Identify which cell holds the provided text, then report its [X, Y] central coordinate. 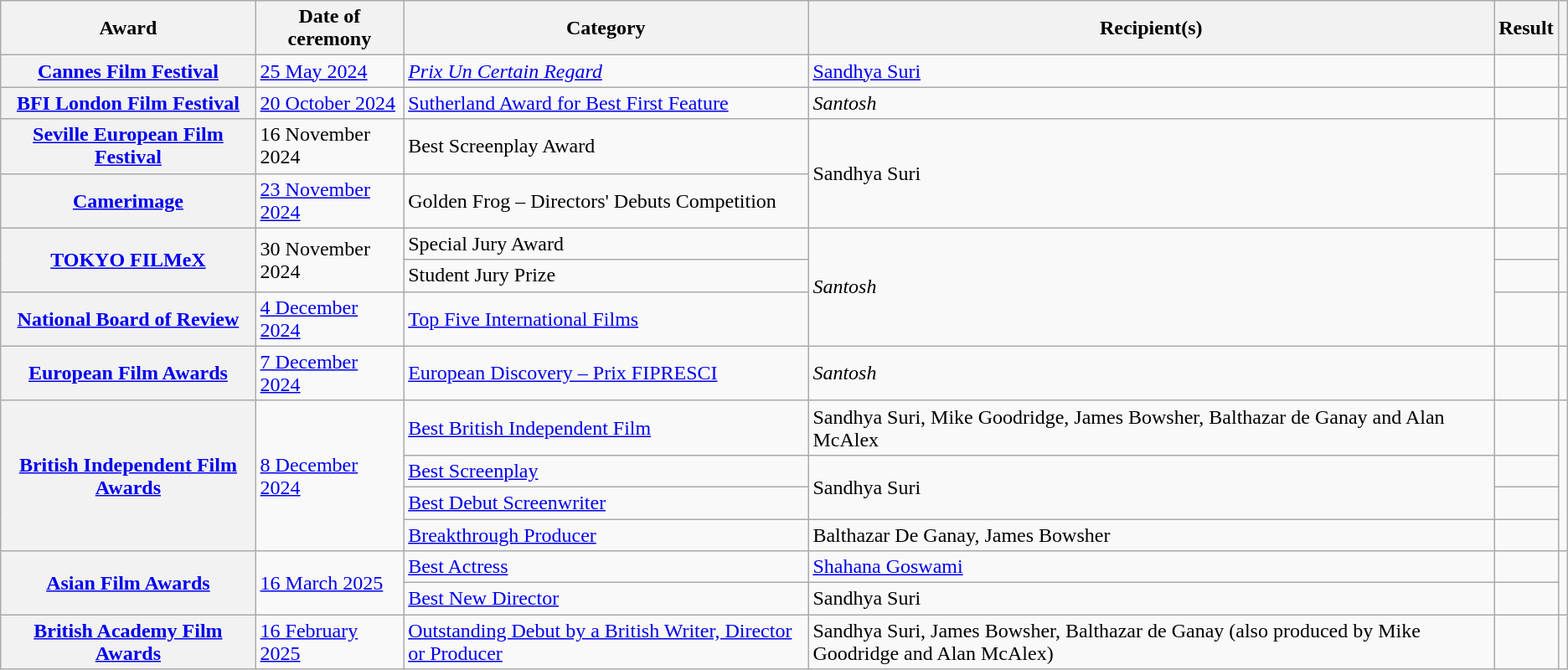
Sandhya Suri, Mike Goodridge, James Bowsher, Balthazar de Ganay and Alan McAlex [1151, 427]
Best New Director [606, 599]
European Discovery – Prix FIPRESCI [606, 374]
British Academy Film Awards [128, 642]
Sutherland Award for Best First Feature [606, 103]
British Independent Film Awards [128, 476]
30 November 2024 [330, 260]
Best British Independent Film [606, 427]
Recipient(s) [1151, 28]
16 February 2025 [330, 642]
Sandhya Suri, James Bowsher, Balthazar de Ganay (also produced by Mike Goodridge and Alan McAlex) [1151, 642]
Best Debut Screenwriter [606, 502]
Asian Film Awards [128, 583]
20 October 2024 [330, 103]
European Film Awards [128, 374]
Result [1526, 28]
Student Jury Prize [606, 276]
7 December 2024 [330, 374]
Prix Un Certain Regard [606, 71]
4 December 2024 [330, 318]
Outstanding Debut by a British Writer, Director or Producer [606, 642]
Cannes Film Festival [128, 71]
Award [128, 28]
Date of ceremony [330, 28]
Category [606, 28]
Balthazar De Ganay, James Bowsher [1151, 535]
8 December 2024 [330, 476]
25 May 2024 [330, 71]
TOKYO FILMeX [128, 260]
Best Screenplay [606, 471]
Special Jury Award [606, 244]
Best Screenplay Award [606, 146]
Seville European Film Festival [128, 146]
23 November 2024 [330, 201]
Golden Frog – Directors' Debuts Competition [606, 201]
16 November 2024 [330, 146]
Breakthrough Producer [606, 535]
Camerimage [128, 201]
Top Five International Films [606, 318]
National Board of Review [128, 318]
Best Actress [606, 567]
16 March 2025 [330, 583]
BFI London Film Festival [128, 103]
Shahana Goswami [1151, 567]
